Scan for the cell matching the given text and deliver its (X, Y) coordinate at center. 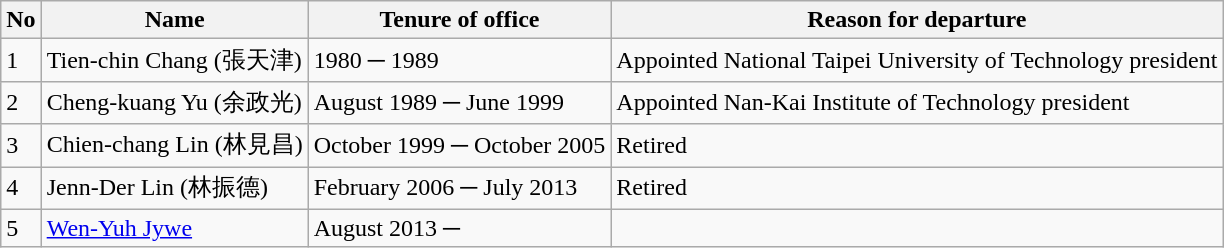
Name (174, 20)
Tenure of office (460, 20)
1 (21, 60)
1980 ─ 1989 (460, 60)
August 2013 ─ (460, 228)
3 (21, 146)
October 1999 ─ October 2005 (460, 146)
2 (21, 102)
4 (21, 188)
No (21, 20)
Appointed National Taipei University of Technology president (917, 60)
Tien-chin Chang (張天津) (174, 60)
February 2006 ─ July 2013 (460, 188)
5 (21, 228)
Wen-Yuh Jywe (174, 228)
Cheng-kuang Yu (余政光) (174, 102)
Jenn-Der Lin (林振德) (174, 188)
Chien-chang Lin (林見昌) (174, 146)
Reason for departure (917, 20)
Appointed Nan-Kai Institute of Technology president (917, 102)
August 1989 ─ June 1999 (460, 102)
